Output the (X, Y) coordinate of the center of the cell containing the given text.  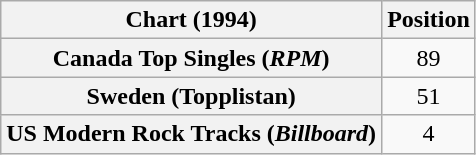
Position (429, 20)
US Modern Rock Tracks (Billboard) (192, 134)
89 (429, 58)
4 (429, 134)
Canada Top Singles (RPM) (192, 58)
Chart (1994) (192, 20)
51 (429, 96)
Sweden (Topplistan) (192, 96)
